For the text-containing cell, return its midpoint in (x, y) coordinate format. 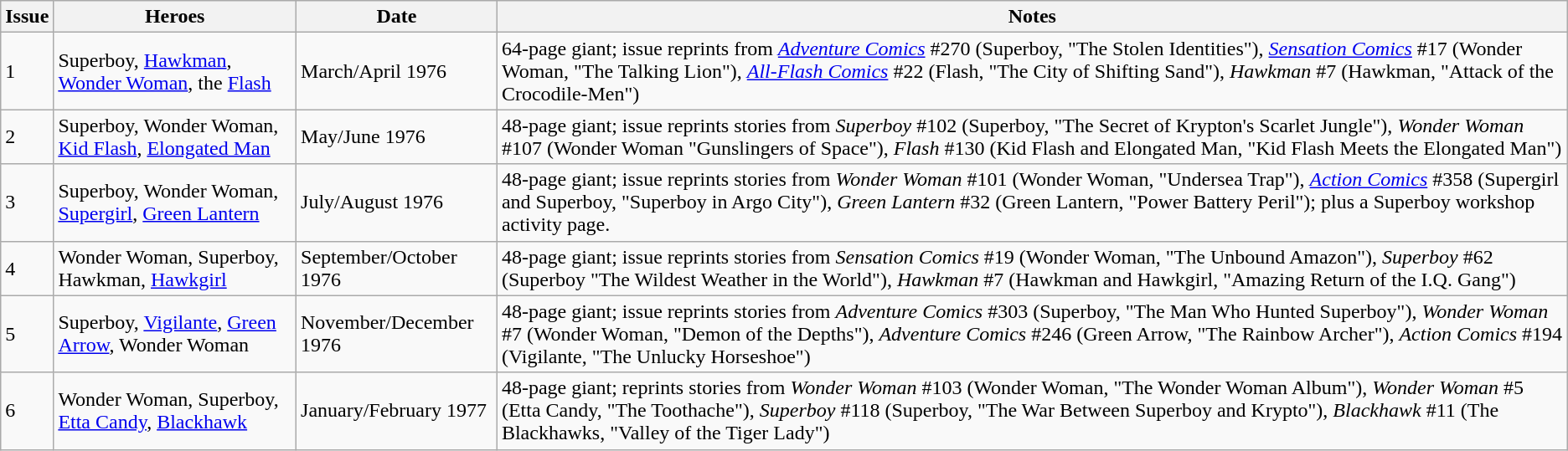
Issue (27, 17)
January/February 1977 (397, 411)
Notes (1032, 17)
2 (27, 137)
Superboy, Hawkman, Wonder Woman, the Flash (175, 71)
November/December 1976 (397, 334)
March/April 1976 (397, 71)
1 (27, 71)
July/August 1976 (397, 202)
May/June 1976 (397, 137)
Date (397, 17)
5 (27, 334)
6 (27, 411)
September/October 1976 (397, 268)
3 (27, 202)
4 (27, 268)
Superboy, Wonder Woman, Supergirl, Green Lantern (175, 202)
Superboy, Wonder Woman, Kid Flash, Elongated Man (175, 137)
Wonder Woman, Superboy, Etta Candy, Blackhawk (175, 411)
Heroes (175, 17)
Superboy, Vigilante, Green Arrow, Wonder Woman (175, 334)
Wonder Woman, Superboy, Hawkman, Hawkgirl (175, 268)
